Return (x, y) of the center of cell containing provided text 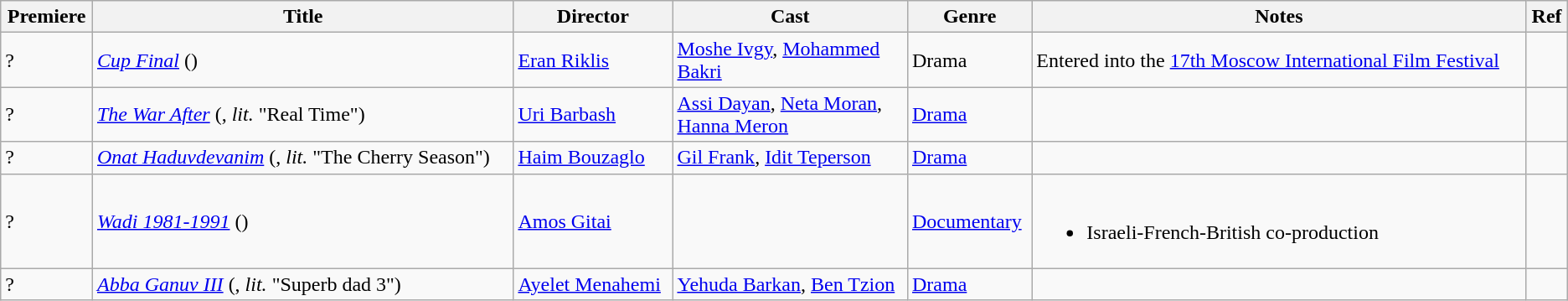
Director (593, 17)
Abba Ganuv III (, lit. "Superb dad 3") (302, 284)
Gil Frank, Idit Teperson (791, 158)
Eran Riklis (593, 60)
Amos Gitai (593, 221)
Cup Final () (302, 60)
Moshe Ivgy, Mohammed Bakri (791, 60)
Assi Dayan, Neta Moran, Hanna Meron (791, 114)
Uri Barbash (593, 114)
Genre (969, 17)
Cast (791, 17)
Wadi 1981-1991 () (302, 221)
Documentary (969, 221)
Yehuda Barkan, Ben Tzion (791, 284)
Onat Haduvdevanim (, lit. "The Cherry Season") (302, 158)
Premiere (47, 17)
Israeli-French-British co-production (1279, 221)
Ref (1546, 17)
Notes (1279, 17)
Entered into the 17th Moscow International Film Festival (1279, 60)
Ayelet Menahemi (593, 284)
Title (302, 17)
Haim Bouzaglo (593, 158)
The War After (, lit. "Real Time") (302, 114)
